Scan for the cell matching the given text and deliver its [x, y] coordinate at center. 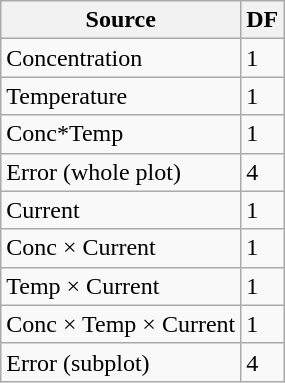
Temperature [121, 96]
Current [121, 210]
Conc × Temp × Current [121, 324]
DF [262, 20]
Error (subplot) [121, 362]
Concentration [121, 58]
Conc × Current [121, 248]
Conc*Temp [121, 134]
Temp × Current [121, 286]
Source [121, 20]
Error (whole plot) [121, 172]
